Extract the [X, Y] coordinate from the center of the cell holding the provided text.  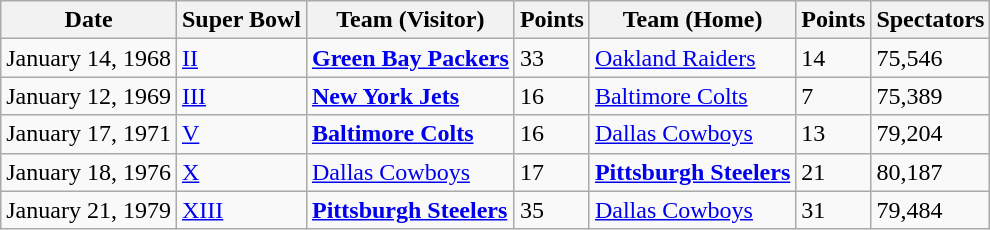
14 [834, 58]
79,204 [930, 134]
35 [552, 210]
January 12, 1969 [89, 96]
January 17, 1971 [89, 134]
Green Bay Packers [410, 58]
75,389 [930, 96]
XIII [241, 210]
75,546 [930, 58]
79,484 [930, 210]
Super Bowl [241, 20]
Team (Visitor) [410, 20]
33 [552, 58]
31 [834, 210]
January 18, 1976 [89, 172]
January 21, 1979 [89, 210]
Team (Home) [692, 20]
January 14, 1968 [89, 58]
13 [834, 134]
80,187 [930, 172]
17 [552, 172]
Spectators [930, 20]
21 [834, 172]
II [241, 58]
New York Jets [410, 96]
V [241, 134]
X [241, 172]
7 [834, 96]
Date [89, 20]
III [241, 96]
Oakland Raiders [692, 58]
